Find where the given text appears and provide that cell's center as (X, Y) coordinate. 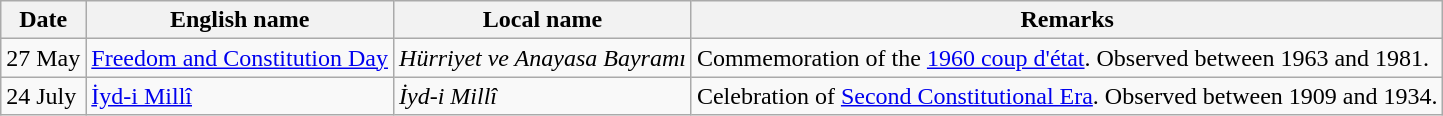
Remarks (1067, 20)
English name (240, 20)
Hürriyet ve Anayasa Bayramı (543, 58)
Freedom and Constitution Day (240, 58)
Commemoration of the 1960 coup d'état. Observed between 1963 and 1981. (1067, 58)
27 May (44, 58)
Date (44, 20)
Celebration of Second Constitutional Era. Observed between 1909 and 1934. (1067, 96)
24 July (44, 96)
Local name (543, 20)
